Determine the [x, y] coordinate at the center of the cell enclosing the given text.  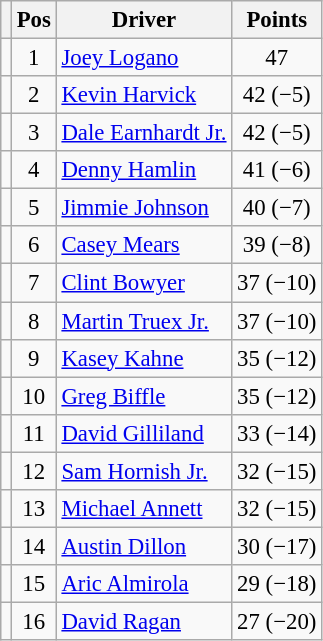
14 [34, 546]
40 (−7) [277, 208]
Clint Bowyer [144, 283]
5 [34, 208]
Jimmie Johnson [144, 208]
3 [34, 133]
Michael Annett [144, 509]
41 (−6) [277, 170]
6 [34, 245]
Aric Almirola [144, 584]
Points [277, 20]
29 (−18) [277, 584]
Pos [34, 20]
15 [34, 584]
47 [277, 58]
7 [34, 283]
Martin Truex Jr. [144, 321]
33 (−14) [277, 433]
Driver [144, 20]
30 (−17) [277, 546]
27 (−20) [277, 621]
Joey Logano [144, 58]
2 [34, 95]
David Gilliland [144, 433]
Kevin Harvick [144, 95]
8 [34, 321]
39 (−8) [277, 245]
Denny Hamlin [144, 170]
Casey Mears [144, 245]
10 [34, 396]
David Ragan [144, 621]
1 [34, 58]
Austin Dillon [144, 546]
13 [34, 509]
Sam Hornish Jr. [144, 471]
Dale Earnhardt Jr. [144, 133]
4 [34, 170]
11 [34, 433]
12 [34, 471]
Kasey Kahne [144, 358]
Greg Biffle [144, 396]
9 [34, 358]
16 [34, 621]
